Pinpoint the cell where the given text exists, returning its [x, y] midpoint coordinate. 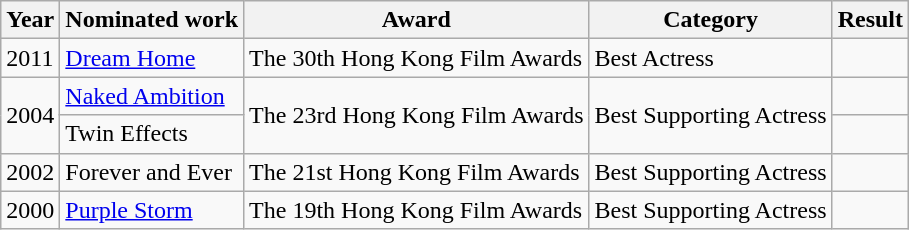
2002 [30, 172]
Twin Effects [152, 134]
The 21st Hong Kong Film Awards [417, 172]
Award [417, 20]
2000 [30, 210]
2004 [30, 115]
Best Actress [710, 58]
Year [30, 20]
The 30th Hong Kong Film Awards [417, 58]
Category [710, 20]
2011 [30, 58]
Naked Ambition [152, 96]
The 19th Hong Kong Film Awards [417, 210]
Forever and Ever [152, 172]
Result [870, 20]
Dream Home [152, 58]
The 23rd Hong Kong Film Awards [417, 115]
Purple Storm [152, 210]
Nominated work [152, 20]
